Extract the (x, y) coordinate from the center of the cell holding the provided text.  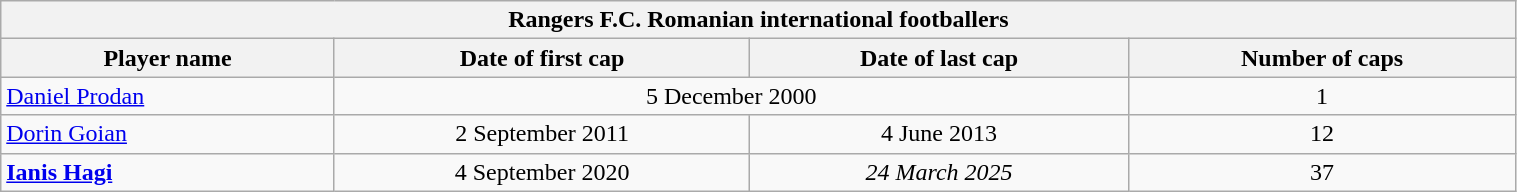
Number of caps (1322, 58)
4 September 2020 (542, 172)
24 March 2025 (939, 172)
1 (1322, 96)
5 December 2000 (731, 96)
2 September 2011 (542, 134)
37 (1322, 172)
12 (1322, 134)
Rangers F.C. Romanian international footballers (758, 20)
Dorin Goian (168, 134)
Date of last cap (939, 58)
Daniel Prodan (168, 96)
Ianis Hagi (168, 172)
Date of first cap (542, 58)
4 June 2013 (939, 134)
Player name (168, 58)
